Identify which cell holds the provided text, then report its (X, Y) central coordinate. 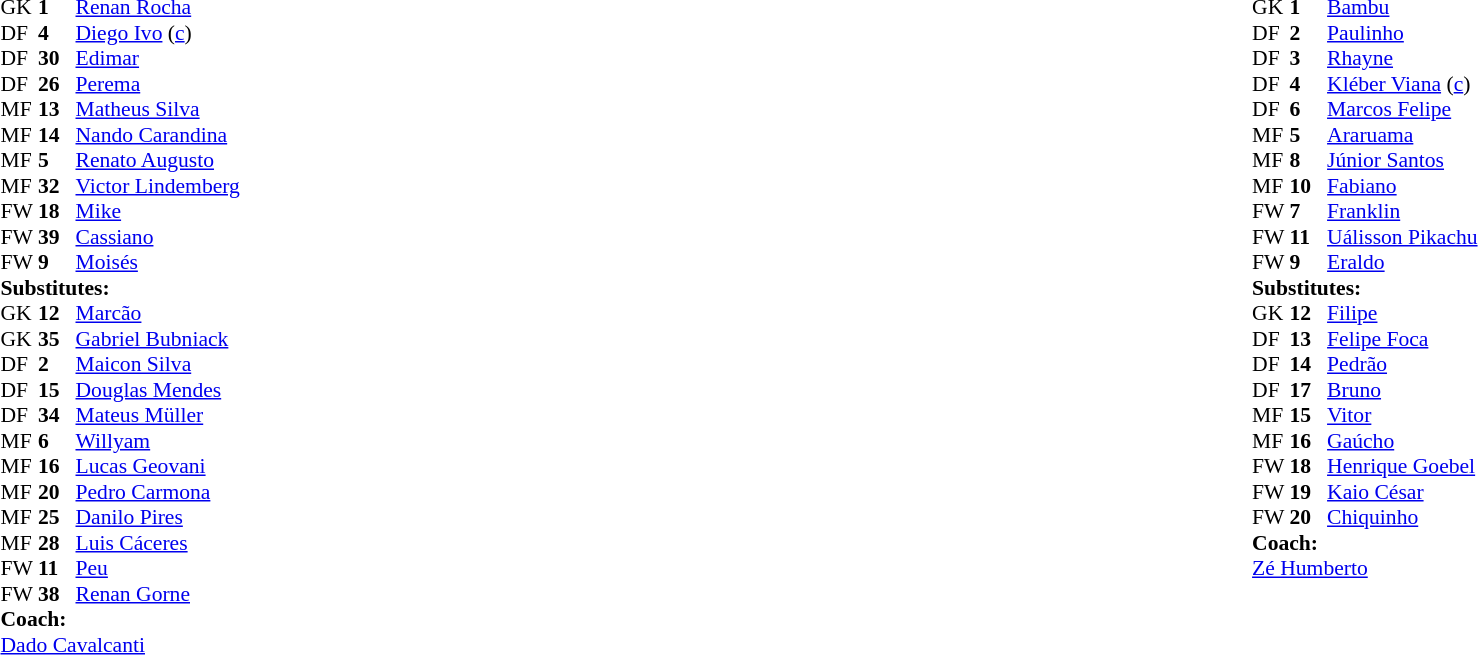
Gabriel Bubniack (158, 339)
Júnior Santos (1402, 161)
Vitor (1402, 415)
Mike (158, 211)
26 (57, 84)
28 (57, 543)
Victor Lindemberg (158, 186)
3 (1309, 59)
32 (57, 186)
Danilo Pires (158, 517)
Zé Humberto (1364, 569)
Maicon Silva (158, 365)
25 (57, 517)
Paulinho (1402, 33)
Matheus Silva (158, 109)
Lucas Geovani (158, 467)
Peu (158, 569)
Henrique Goebel (1402, 467)
Willyam (158, 441)
Pedrão (1402, 365)
Diego Ivo (c) (158, 33)
17 (1309, 390)
19 (1309, 492)
30 (57, 59)
35 (57, 339)
Perema (158, 84)
Uálisson Pikachu (1402, 237)
Mateus Müller (158, 415)
Pedro Carmona (158, 492)
Araruama (1402, 135)
Renan Gorne (158, 594)
34 (57, 415)
Kléber Viana (c) (1402, 84)
Douglas Mendes (158, 390)
Marcão (158, 313)
Rhayne (1402, 59)
Moisés (158, 263)
Filipe (1402, 313)
Edimar (158, 59)
Kaio César (1402, 492)
Felipe Foca (1402, 339)
7 (1309, 211)
Renato Augusto (158, 161)
Gaúcho (1402, 441)
Eraldo (1402, 263)
10 (1309, 186)
Luis Cáceres (158, 543)
8 (1309, 161)
Franklin (1402, 211)
Fabiano (1402, 186)
Chiquinho (1402, 517)
Cassiano (158, 237)
Marcos Felipe (1402, 109)
Nando Carandina (158, 135)
Bruno (1402, 390)
38 (57, 594)
39 (57, 237)
